Detect which cell encompasses the target text, then output its [x, y] center coordinate. 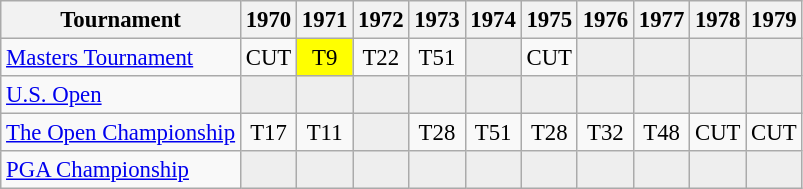
1977 [661, 20]
1973 [437, 20]
T32 [605, 133]
T22 [381, 58]
The Open Championship [121, 133]
Tournament [121, 20]
PGA Championship [121, 170]
1974 [493, 20]
Masters Tournament [121, 58]
1975 [549, 20]
T9 [325, 58]
U.S. Open [121, 95]
T11 [325, 133]
1978 [718, 20]
T17 [268, 133]
1979 [774, 20]
1972 [381, 20]
1970 [268, 20]
T48 [661, 133]
1976 [605, 20]
1971 [325, 20]
